Provide the (X, Y) coordinate of the cell's center where the given text is located.  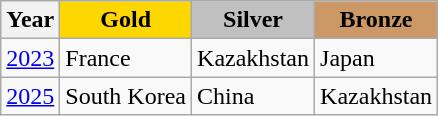
Year (30, 20)
Gold (126, 20)
Japan (376, 58)
2025 (30, 96)
Bronze (376, 20)
China (254, 96)
2023 (30, 58)
France (126, 58)
Silver (254, 20)
South Korea (126, 96)
